Detect which cell encompasses the target text, then output its (x, y) center coordinate. 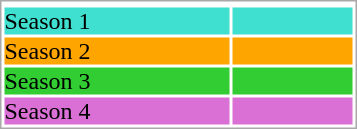
Season 3 (116, 82)
Season 1 (116, 22)
Season 4 (116, 112)
Season 2 (116, 52)
